From the cell containing the given text, extract its center point as [X, Y] coordinate. 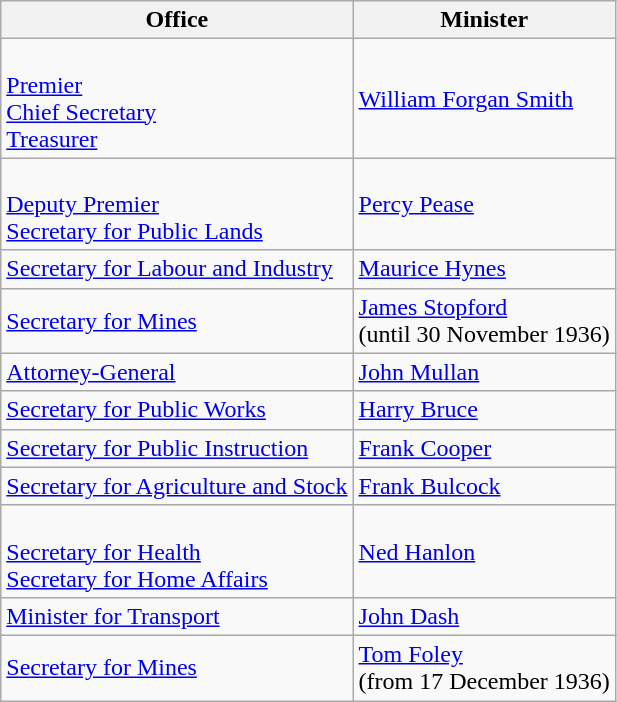
John Mullan [484, 372]
Secretary for Health Secretary for Home Affairs [177, 551]
Deputy Premier Secretary for Public Lands [177, 204]
Tom Foley(from 17 December 1936) [484, 668]
Attorney-General [177, 372]
Frank Bulcock [484, 486]
Minister for Transport [177, 616]
Secretary for Labour and Industry [177, 269]
John Dash [484, 616]
Secretary for Agriculture and Stock [177, 486]
Office [177, 20]
Maurice Hynes [484, 269]
Percy Pease [484, 204]
Minister [484, 20]
Secretary for Public Instruction [177, 448]
Harry Bruce [484, 410]
Secretary for Public Works [177, 410]
Frank Cooper [484, 448]
Ned Hanlon [484, 551]
William Forgan Smith [484, 98]
Premier Chief Secretary Treasurer [177, 98]
James Stopford(until 30 November 1936) [484, 320]
